From the cell containing the given text, extract its center point as (x, y) coordinate. 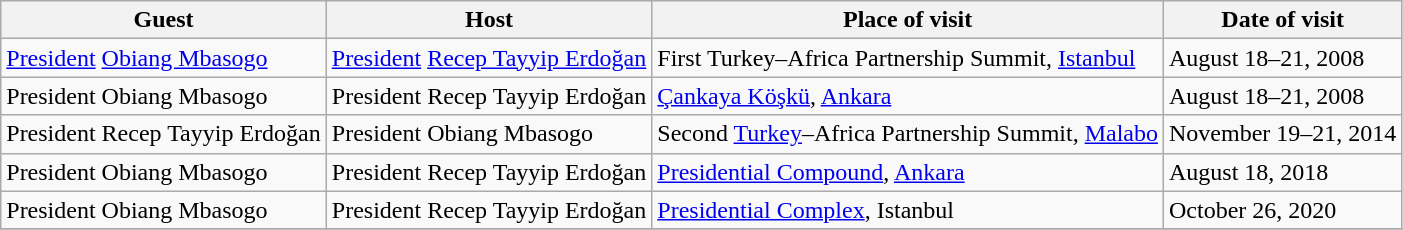
Host (489, 20)
Date of visit (1282, 20)
Presidential Complex, Istanbul (908, 210)
October 26, 2020 (1282, 210)
First Turkey–Africa Partnership Summit, Istanbul (908, 58)
Presidential Compound, Ankara (908, 172)
Guest (164, 20)
Çankaya Köşkü, Ankara (908, 96)
August 18, 2018 (1282, 172)
Place of visit (908, 20)
November 19–21, 2014 (1282, 134)
Second Turkey–Africa Partnership Summit, Malabo (908, 134)
